Extract the [X, Y] coordinate from the center of the cell holding the provided text.  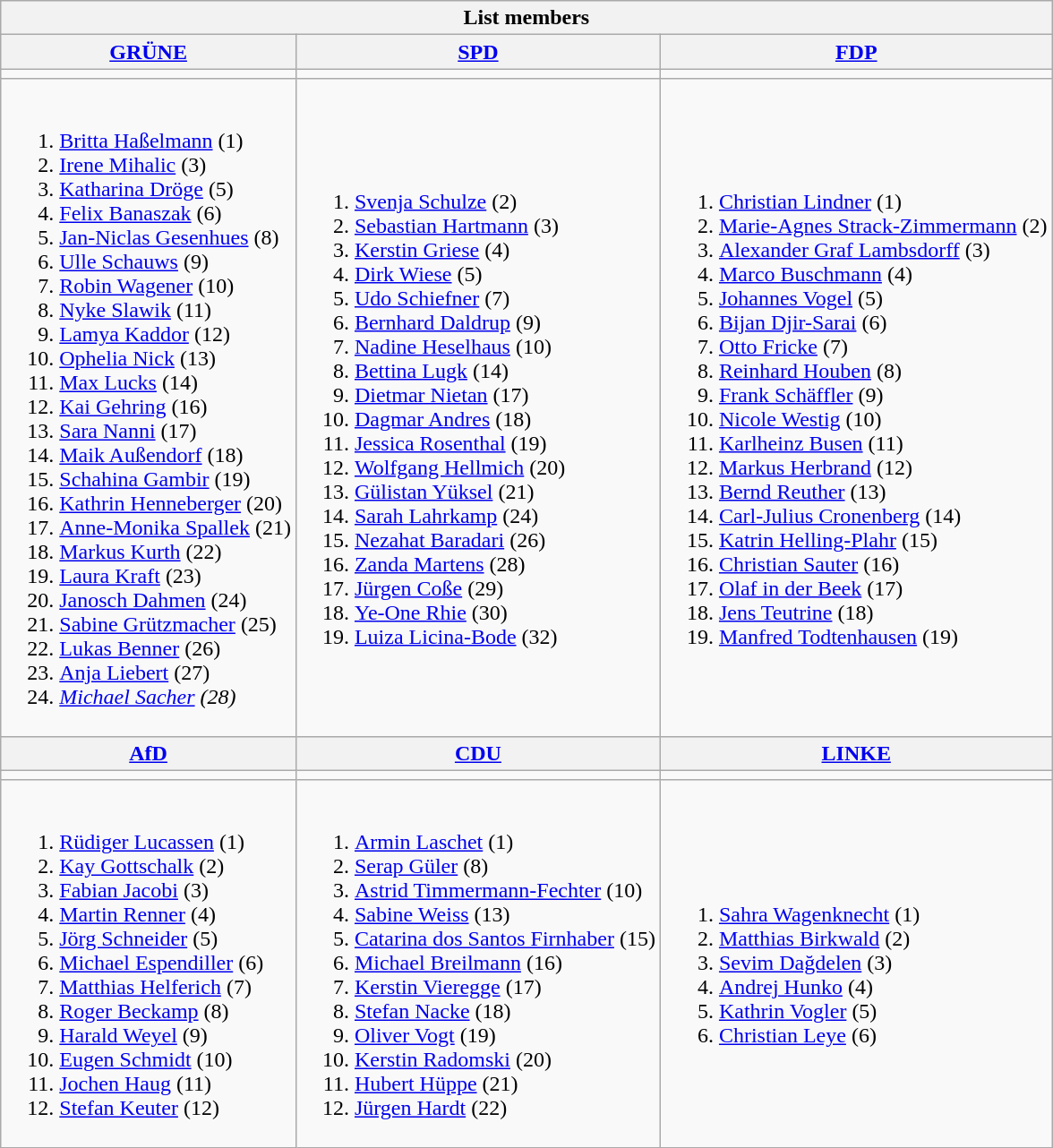
Sahra Wagenknecht (1)Matthias Birkwald (2)Sevim Dağdelen (3)Andrej Hunko (4)Kathrin Vogler (5)Christian Leye (6) [856, 964]
List members [526, 18]
FDP [856, 52]
CDU [478, 753]
GRÜNE [149, 52]
LINKE [856, 753]
SPD [478, 52]
AfD [149, 753]
